Determine the (x, y) coordinate at the center of the cell enclosing the given text.  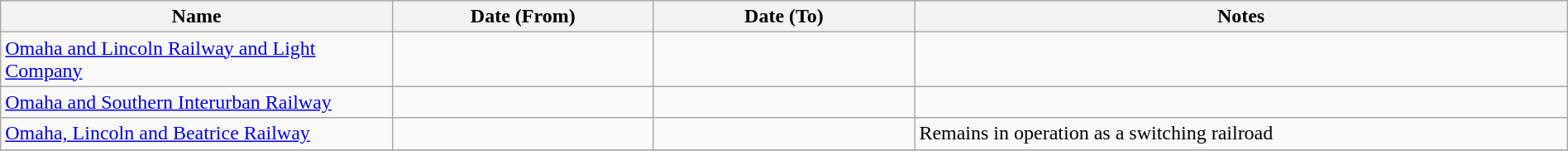
Name (197, 17)
Notes (1241, 17)
Omaha and Southern Interurban Railway (197, 102)
Omaha and Lincoln Railway and Light Company (197, 60)
Date (To) (784, 17)
Date (From) (523, 17)
Omaha, Lincoln and Beatrice Railway (197, 134)
Remains in operation as a switching railroad (1241, 134)
